Scan for the cell matching the given text and deliver its (x, y) coordinate at center. 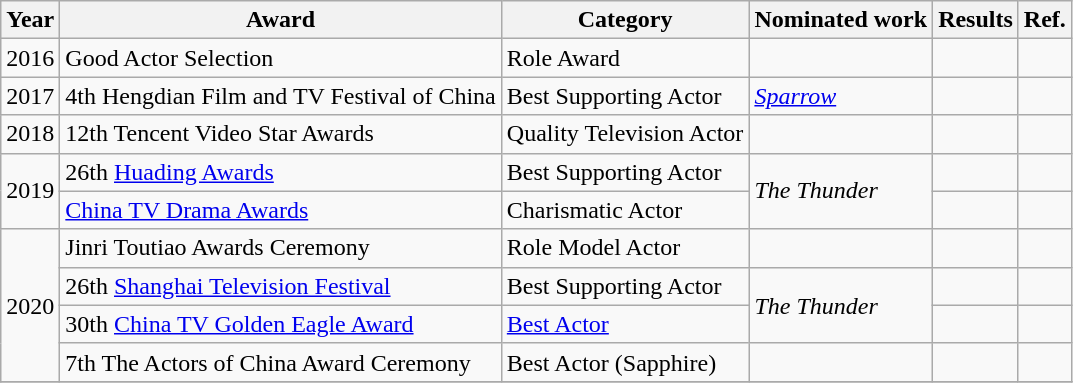
Nominated work (841, 20)
26th Huading Awards (280, 172)
2016 (30, 58)
Best Actor (625, 324)
Best Actor (Sapphire) (625, 362)
Ref. (1044, 20)
2018 (30, 134)
26th Shanghai Television Festival (280, 286)
Year (30, 20)
Jinri Toutiao Awards Ceremony (280, 248)
4th Hengdian Film and TV Festival of China (280, 96)
30th China TV Golden Eagle Award (280, 324)
Category (625, 20)
Charismatic Actor (625, 210)
China TV Drama Awards (280, 210)
Sparrow (841, 96)
Award (280, 20)
Role Award (625, 58)
7th The Actors of China Award Ceremony (280, 362)
Quality Television Actor (625, 134)
Results (976, 20)
12th Tencent Video Star Awards (280, 134)
2019 (30, 191)
2020 (30, 305)
2017 (30, 96)
Good Actor Selection (280, 58)
Role Model Actor (625, 248)
